Provide the (x, y) coordinate of the cell's center where the given text is located.  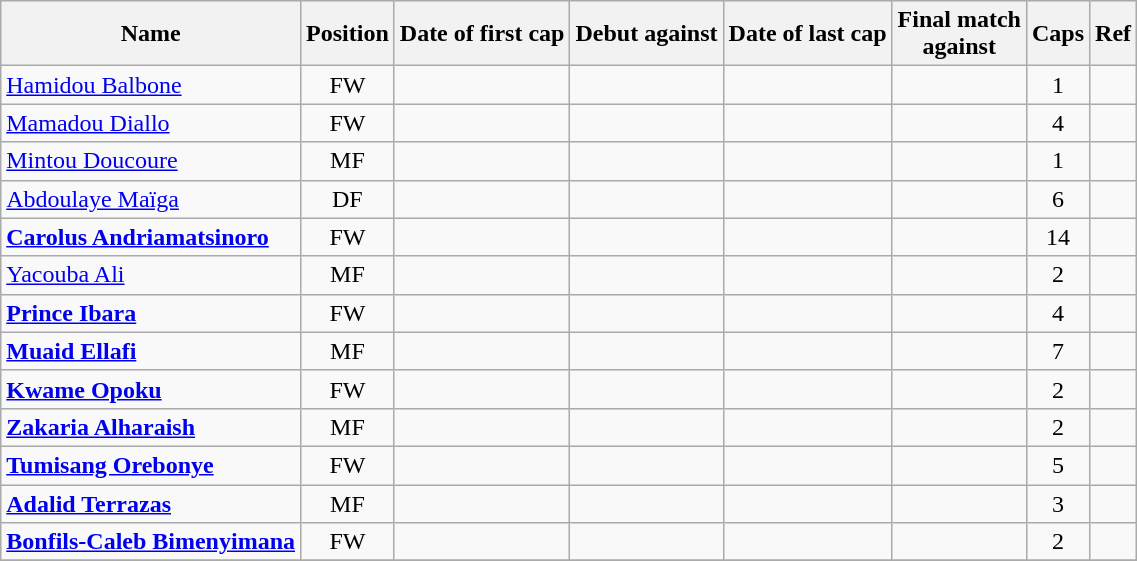
6 (1058, 199)
5 (1058, 465)
Bonfils-Caleb Bimenyimana (151, 542)
7 (1058, 351)
Name (151, 34)
14 (1058, 237)
Hamidou Balbone (151, 85)
Mintou Doucoure (151, 161)
Mamadou Diallo (151, 123)
3 (1058, 503)
Date of first cap (482, 34)
Caps (1058, 34)
Kwame Opoku (151, 389)
Debut against (646, 34)
Final matchagainst (959, 34)
Carolus Andriamatsinoro (151, 237)
Tumisang Orebonye (151, 465)
Date of last cap (808, 34)
Prince Ibara (151, 313)
Abdoulaye Maïga (151, 199)
DF (348, 199)
Position (348, 34)
Yacouba Ali (151, 275)
Adalid Terrazas (151, 503)
Ref (1114, 34)
Muaid Ellafi (151, 351)
Zakaria Alharaish (151, 427)
